Detect which cell encompasses the target text, then output its [X, Y] center coordinate. 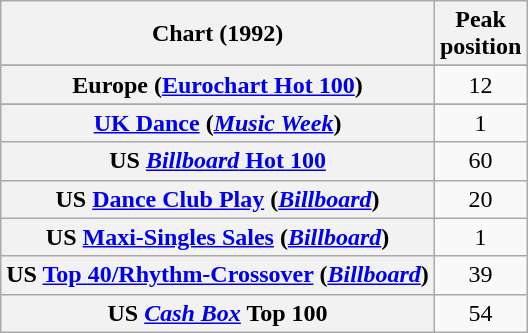
US Cash Box Top 100 [218, 313]
12 [480, 85]
54 [480, 313]
US Top 40/Rhythm-Crossover (Billboard) [218, 275]
US Billboard Hot 100 [218, 161]
Chart (1992) [218, 34]
20 [480, 199]
UK Dance (Music Week) [218, 123]
39 [480, 275]
Europe (Eurochart Hot 100) [218, 85]
US Dance Club Play (Billboard) [218, 199]
Peakposition [480, 34]
US Maxi-Singles Sales (Billboard) [218, 237]
60 [480, 161]
